Identify which cell holds the provided text, then report its [X, Y] central coordinate. 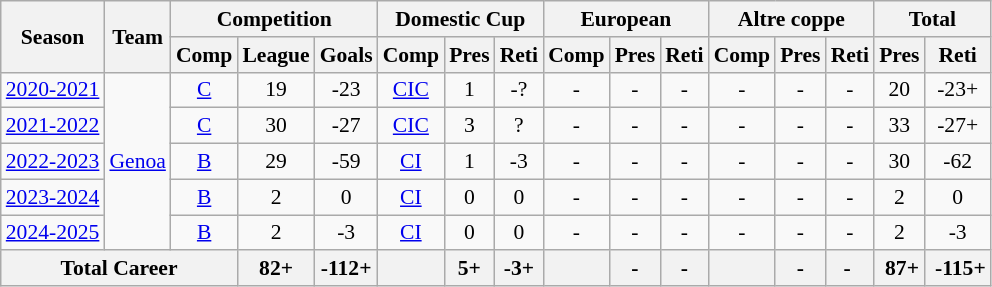
-27+ [958, 126]
-112+ [346, 269]
2021-2022 [53, 126]
-27 [346, 126]
Domestic Cup [460, 19]
-115+ [958, 269]
-3+ [519, 269]
-? [519, 90]
League [276, 55]
Altre coppe [792, 19]
-23 [346, 90]
Team [137, 36]
Total Career [120, 269]
2024-2025 [53, 233]
? [519, 126]
-62 [958, 162]
Total [932, 19]
Goals [346, 55]
2023-2024 [53, 197]
19 [276, 90]
29 [276, 162]
20 [899, 90]
2022-2023 [53, 162]
European [626, 19]
-23+ [958, 90]
87+ [899, 269]
-59 [346, 162]
Genoa [137, 161]
33 [899, 126]
5+ [469, 269]
Season [53, 36]
2020-2021 [53, 90]
3 [469, 126]
Competition [274, 19]
82+ [276, 269]
